Provide the (x, y) coordinate of the cell's center where the given text is located.  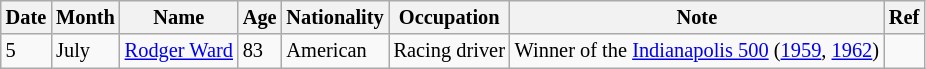
5 (26, 51)
July (86, 51)
Name (179, 17)
Age (260, 17)
Rodger Ward (179, 51)
Date (26, 17)
American (334, 51)
Racing driver (450, 51)
Nationality (334, 17)
Winner of the Indianapolis 500 (1959, 1962) (697, 51)
Note (697, 17)
Month (86, 17)
Occupation (450, 17)
83 (260, 51)
Ref (904, 17)
